Search for the cell housing the specified text and yield its [X, Y] center coordinate. 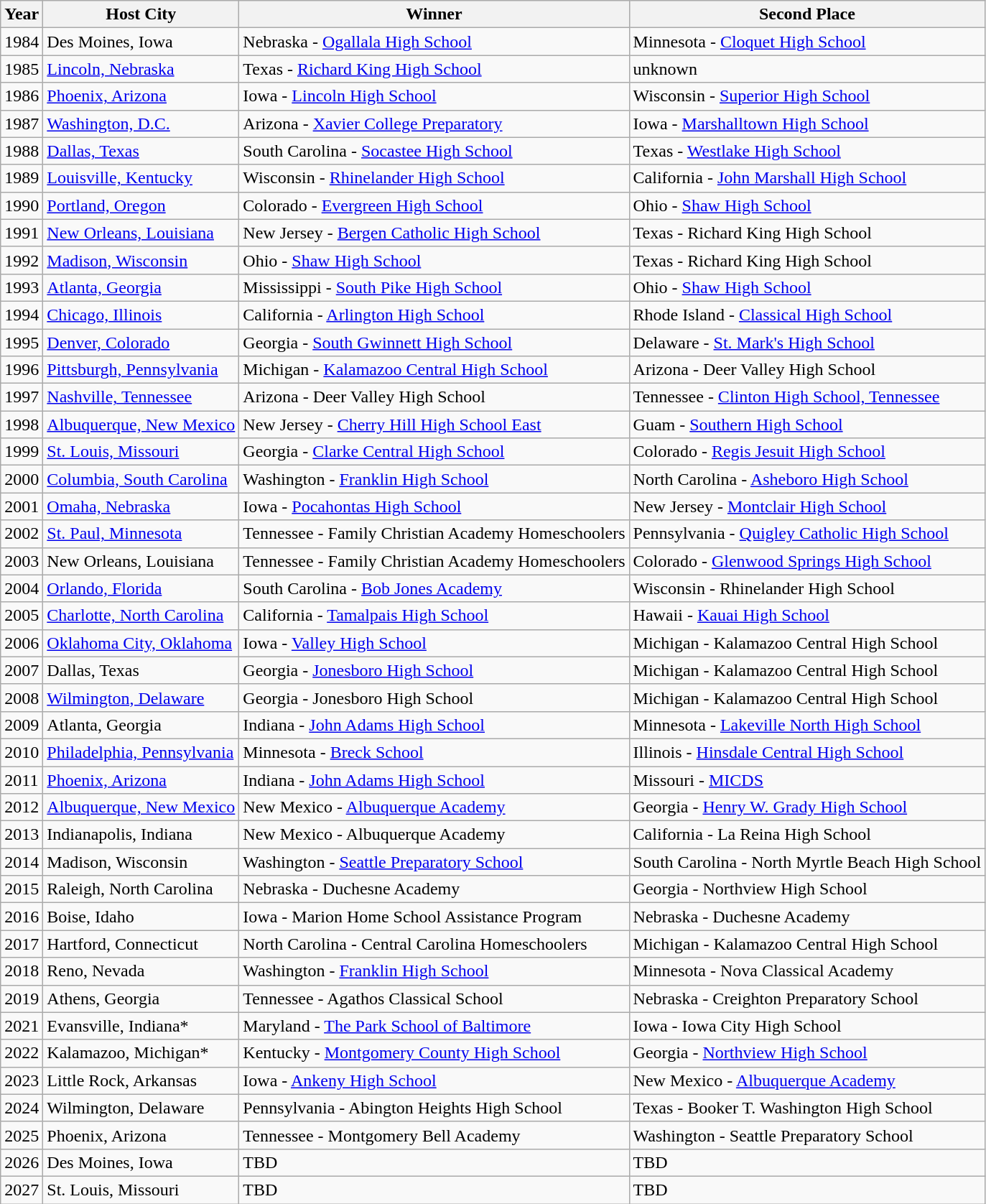
1986 [22, 96]
Minnesota - Breck School [434, 752]
Guam - Southern High School [807, 425]
Rhode Island - Classical High School [807, 315]
Georgia - South Gwinnett High School [434, 343]
Lincoln, Nebraska [141, 69]
Nebraska - Ogallala High School [434, 42]
Arizona - Xavier College Preparatory [434, 124]
Raleigh, North Carolina [141, 889]
Chicago, Illinois [141, 315]
2019 [22, 999]
Minnesota - Cloquet High School [807, 42]
Mississippi - South Pike High School [434, 287]
Boise, Idaho [141, 917]
South Carolina - Bob Jones Academy [434, 588]
Tennessee - Montgomery Bell Academy [434, 1135]
2022 [22, 1053]
2005 [22, 616]
2008 [22, 698]
Minnesota - Lakeville North High School [807, 725]
Iowa - Marion Home School Assistance Program [434, 917]
Louisville, Kentucky [141, 178]
Tennessee - Agathos Classical School [434, 999]
Colorado - Evergreen High School [434, 205]
New Jersey - Cherry Hill High School East [434, 425]
1984 [22, 42]
Host City [141, 14]
2023 [22, 1080]
Oklahoma City, Oklahoma [141, 643]
1998 [22, 425]
Iowa - Pocahontas High School [434, 506]
South Carolina - North Myrtle Beach High School [807, 862]
2017 [22, 944]
unknown [807, 69]
2026 [22, 1162]
2000 [22, 479]
Portland, Oregon [141, 205]
1990 [22, 205]
2009 [22, 725]
Wisconsin - Superior High School [807, 96]
Georgia - Henry W. Grady High School [807, 807]
2021 [22, 1026]
Iowa - Ankeny High School [434, 1080]
Hawaii - Kauai High School [807, 616]
Nebraska - Creighton Preparatory School [807, 999]
1988 [22, 151]
New Jersey - Bergen Catholic High School [434, 233]
1994 [22, 315]
Omaha, Nebraska [141, 506]
2007 [22, 670]
Hartford, Connecticut [141, 944]
2024 [22, 1108]
2011 [22, 779]
Texas - Booker T. Washington High School [807, 1108]
South Carolina - Socastee High School [434, 151]
2013 [22, 835]
Philadelphia, Pennsylvania [141, 752]
1987 [22, 124]
1997 [22, 397]
2014 [22, 862]
New Jersey - Montclair High School [807, 506]
1996 [22, 370]
Colorado - Glenwood Springs High School [807, 561]
2002 [22, 534]
Iowa - Valley High School [434, 643]
2012 [22, 807]
Orlando, Florida [141, 588]
Winner [434, 14]
Year [22, 14]
California - John Marshall High School [807, 178]
Delaware - St. Mark's High School [807, 343]
Georgia - Clarke Central High School [434, 452]
Iowa - Lincoln High School [434, 96]
Kentucky - Montgomery County High School [434, 1053]
Pittsburgh, Pennsylvania [141, 370]
Charlotte, North Carolina [141, 616]
California - Arlington High School [434, 315]
Washington, D.C. [141, 124]
Minnesota - Nova Classical Academy [807, 971]
Texas - Westlake High School [807, 151]
California - Tamalpais High School [434, 616]
Reno, Nevada [141, 971]
California - La Reina High School [807, 835]
Columbia, South Carolina [141, 479]
2003 [22, 561]
2001 [22, 506]
Athens, Georgia [141, 999]
2025 [22, 1135]
2004 [22, 588]
1989 [22, 178]
2027 [22, 1190]
Nashville, Tennessee [141, 397]
1999 [22, 452]
Denver, Colorado [141, 343]
Maryland - The Park School of Baltimore [434, 1026]
North Carolina - Central Carolina Homeschoolers [434, 944]
St. Paul, Minnesota [141, 534]
Pennsylvania - Quigley Catholic High School [807, 534]
2006 [22, 643]
Pennsylvania - Abington Heights High School [434, 1108]
Second Place [807, 14]
Kalamazoo, Michigan* [141, 1053]
Colorado - Regis Jesuit High School [807, 452]
North Carolina - Asheboro High School [807, 479]
Iowa - Marshalltown High School [807, 124]
Little Rock, Arkansas [141, 1080]
2018 [22, 971]
2015 [22, 889]
2010 [22, 752]
Tennessee - Clinton High School, Tennessee [807, 397]
2016 [22, 917]
1992 [22, 260]
Illinois - Hinsdale Central High School [807, 752]
Indianapolis, Indiana [141, 835]
Iowa - Iowa City High School [807, 1026]
1991 [22, 233]
Missouri - MICDS [807, 779]
Evansville, Indiana* [141, 1026]
1995 [22, 343]
1985 [22, 69]
1993 [22, 287]
